Find where the given text appears and provide that cell's center as (X, Y) coordinate. 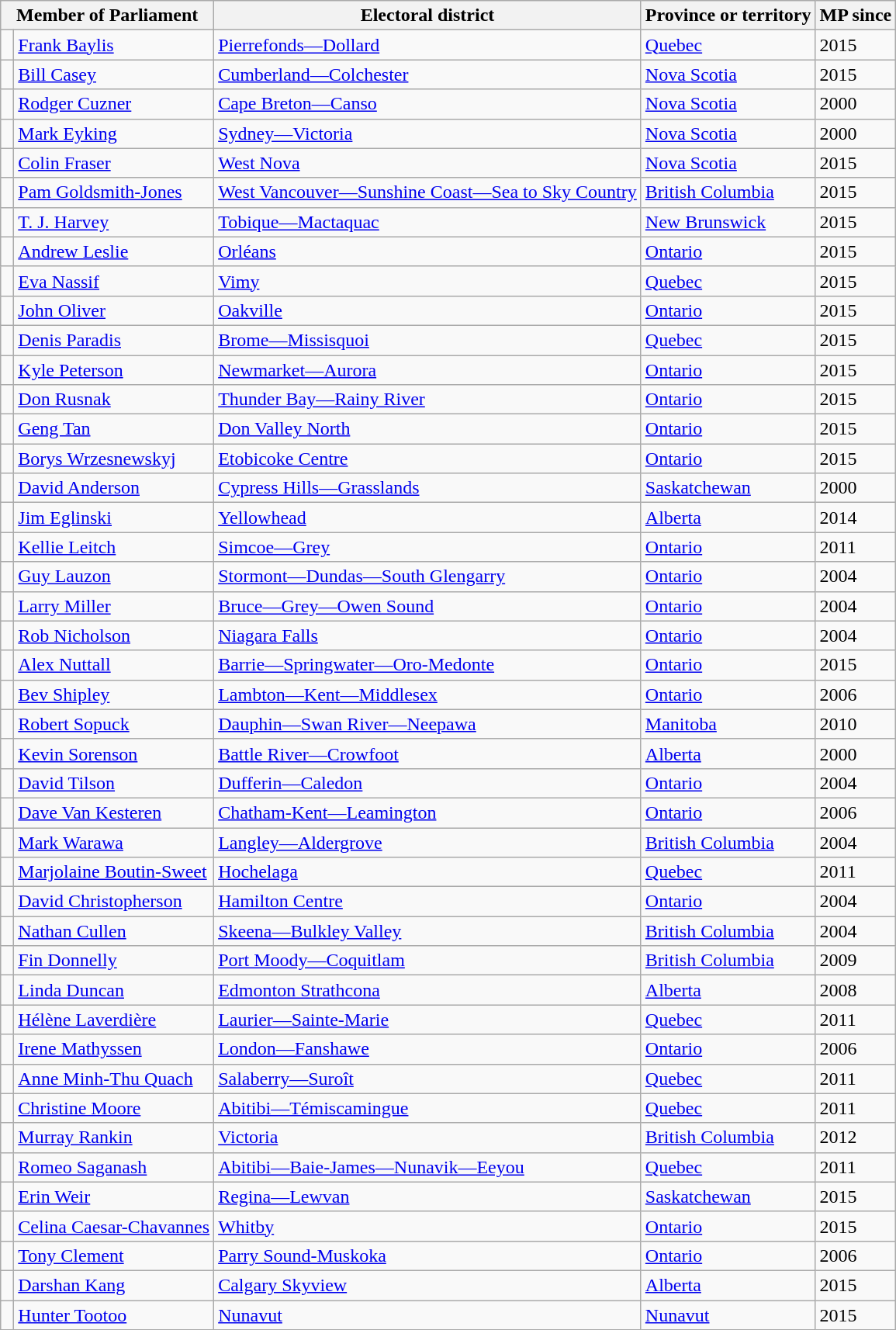
Member of Parliament (107, 16)
Marjolaine Boutin-Sweet (114, 872)
T. J. Harvey (114, 222)
Kyle Peterson (114, 370)
Electoral district (428, 16)
Irene Mathyssen (114, 1049)
Port Moody—Coquitlam (428, 961)
Colin Fraser (114, 163)
2009 (856, 961)
Kevin Sorenson (114, 753)
David Tilson (114, 783)
Bill Casey (114, 74)
Mark Eyking (114, 133)
Cypress Hills—Grasslands (428, 488)
2010 (856, 724)
Robert Sopuck (114, 724)
Etobicoke Centre (428, 459)
West Nova (428, 163)
Thunder Bay—Rainy River (428, 400)
Manitoba (728, 724)
West Vancouver—Sunshine Coast—Sea to Sky Country (428, 192)
Mark Warawa (114, 842)
Barrie—Springwater—Oro-Medonte (428, 665)
Chatham-Kent—Leamington (428, 812)
Christine Moore (114, 1108)
2008 (856, 990)
Kellie Leitch (114, 547)
Hamilton Centre (428, 902)
Geng Tan (114, 429)
David Christopherson (114, 902)
Hunter Tootoo (114, 1315)
Orléans (428, 251)
2012 (856, 1138)
Rob Nicholson (114, 636)
Erin Weir (114, 1197)
Andrew Leslie (114, 251)
Whitby (428, 1226)
Battle River—Crowfoot (428, 753)
Salaberry—Suroît (428, 1079)
Pierrefonds—Dollard (428, 45)
Tony Clement (114, 1256)
Bev Shipley (114, 694)
Don Valley North (428, 429)
Laurier—Sainte-Marie (428, 1020)
Dufferin—Caledon (428, 783)
Cumberland—Colchester (428, 74)
Langley—Aldergrove (428, 842)
Eva Nassif (114, 281)
Dave Van Kesteren (114, 812)
Tobique—Mactaquac (428, 222)
Abitibi—Baie-James—Nunavik—Eeyou (428, 1167)
Alex Nuttall (114, 665)
Larry Miller (114, 606)
Cape Breton—Canso (428, 104)
Regina—Lewvan (428, 1197)
David Anderson (114, 488)
Pam Goldsmith-Jones (114, 192)
Victoria (428, 1138)
Frank Baylis (114, 45)
MP since (856, 16)
Murray Rankin (114, 1138)
Darshan Kang (114, 1285)
Guy Lauzon (114, 577)
Province or territory (728, 16)
Hochelaga (428, 872)
Abitibi—Témiscamingue (428, 1108)
John Oliver (114, 310)
Bruce—Grey—Owen Sound (428, 606)
Lambton—Kent—Middlesex (428, 694)
Brome—Missisquoi (428, 340)
Stormont—Dundas—South Glengarry (428, 577)
Rodger Cuzner (114, 104)
Oakville (428, 310)
Sydney—Victoria (428, 133)
Fin Donnelly (114, 961)
Yellowhead (428, 518)
Newmarket—Aurora (428, 370)
Vimy (428, 281)
2014 (856, 518)
Don Rusnak (114, 400)
Anne Minh-Thu Quach (114, 1079)
New Brunswick (728, 222)
Parry Sound-Muskoka (428, 1256)
Celina Caesar-Chavannes (114, 1226)
Hélène Laverdière (114, 1020)
Calgary Skyview (428, 1285)
Linda Duncan (114, 990)
Borys Wrzesnewskyj (114, 459)
Jim Eglinski (114, 518)
Nathan Cullen (114, 931)
Edmonton Strathcona (428, 990)
Denis Paradis (114, 340)
London—Fanshawe (428, 1049)
Romeo Saganash (114, 1167)
Dauphin—Swan River—Neepawa (428, 724)
Niagara Falls (428, 636)
Skeena—Bulkley Valley (428, 931)
Simcoe—Grey (428, 547)
